Find where the given text appears and provide that cell's center as [X, Y] coordinate. 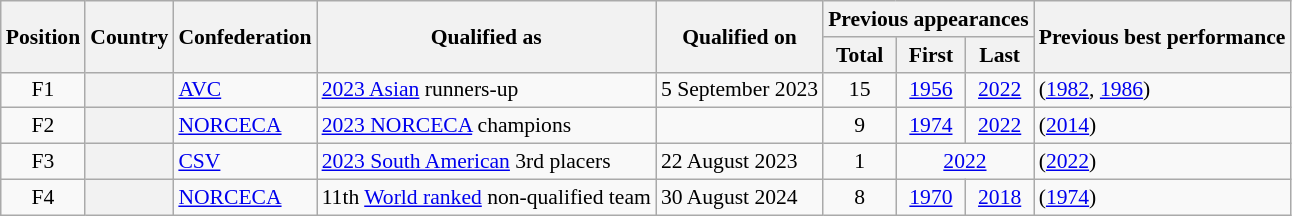
F2 [43, 126]
11th World ranked non-qualified team [486, 197]
22 August 2023 [740, 162]
9 [860, 126]
2023 South American 3rd placers [486, 162]
(2014) [1162, 126]
1956 [930, 90]
(1982, 1986) [1162, 90]
1 [860, 162]
Previous best performance [1162, 36]
2018 [1000, 197]
F3 [43, 162]
Last [1000, 55]
F1 [43, 90]
CSV [244, 162]
1970 [930, 197]
(1974) [1162, 197]
First [930, 55]
Previous appearances [928, 19]
15 [860, 90]
F4 [43, 197]
1974 [930, 126]
30 August 2024 [740, 197]
Confederation [244, 36]
5 September 2023 [740, 90]
2023 NORCECA champions [486, 126]
AVC [244, 90]
(2022) [1162, 162]
Qualified on [740, 36]
Total [860, 55]
Position [43, 36]
Country [129, 36]
8 [860, 197]
Qualified as [486, 36]
2023 Asian runners-up [486, 90]
